Determine the (x, y) coordinate at the center of the cell enclosing the given text.  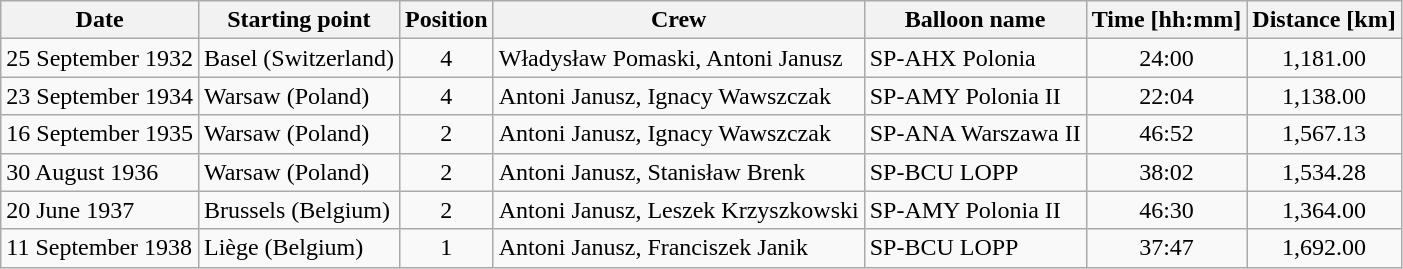
Antoni Janusz, Stanisław Brenk (678, 172)
Crew (678, 20)
46:52 (1166, 134)
SP-ANA Warszawa II (975, 134)
Date (100, 20)
SP-AHX Polonia (975, 58)
1,364.00 (1324, 210)
1,138.00 (1324, 96)
Starting point (298, 20)
38:02 (1166, 172)
Basel (Switzerland) (298, 58)
1 (446, 248)
Time [hh:mm] (1166, 20)
1,692.00 (1324, 248)
46:30 (1166, 210)
Brussels (Belgium) (298, 210)
1,181.00 (1324, 58)
30 August 1936 (100, 172)
Balloon name (975, 20)
Position (446, 20)
Antoni Janusz, Leszek Krzyszkowski (678, 210)
37:47 (1166, 248)
1,567.13 (1324, 134)
Władysław Pomaski, Antoni Janusz (678, 58)
Distance [km] (1324, 20)
24:00 (1166, 58)
23 September 1934 (100, 96)
25 September 1932 (100, 58)
Antoni Janusz, Franciszek Janik (678, 248)
22:04 (1166, 96)
1,534.28 (1324, 172)
20 June 1937 (100, 210)
11 September 1938 (100, 248)
16 September 1935 (100, 134)
Liège (Belgium) (298, 248)
